Scan for the cell matching the given text and deliver its (x, y) coordinate at center. 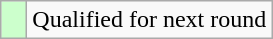
Qualified for next round (150, 20)
